Capture the cell that displays the provided text and extract its (x, y) central coordinate. 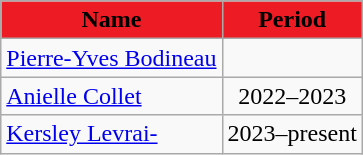
2022–2023 (292, 96)
Anielle Collet (112, 96)
Kersley Levrai- (112, 134)
Period (292, 20)
Pierre-Yves Bodineau (112, 58)
Name (112, 20)
2023–present (292, 134)
